Scan for the cell matching the given text and deliver its [x, y] coordinate at center. 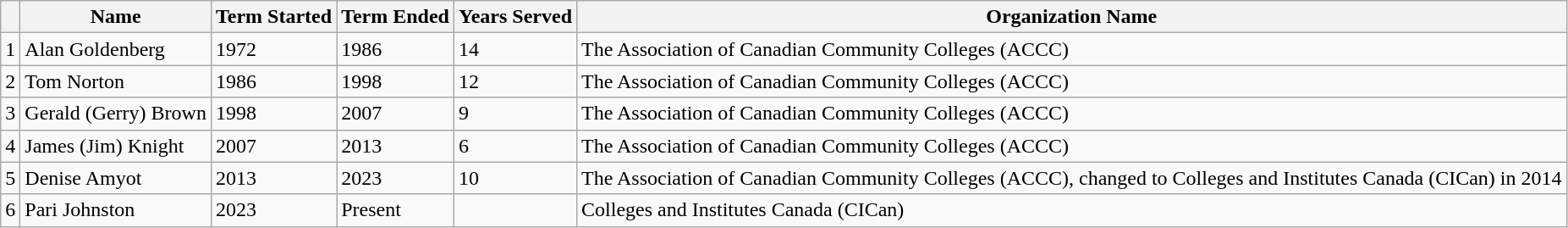
Years Served [514, 17]
Term Ended [396, 17]
3 [10, 114]
Colleges and Institutes Canada (CICan) [1072, 210]
1 [10, 49]
14 [514, 49]
9 [514, 114]
1972 [273, 49]
2 [10, 81]
Alan Goldenberg [116, 49]
Denise Amyot [116, 178]
Name [116, 17]
Term Started [273, 17]
James (Jim) Knight [116, 146]
Gerald (Gerry) Brown [116, 114]
12 [514, 81]
Present [396, 210]
The Association of Canadian Community Colleges (ACCC), changed to Colleges and Institutes Canada (CICan) in 2014 [1072, 178]
5 [10, 178]
Tom Norton [116, 81]
Organization Name [1072, 17]
Pari Johnston [116, 210]
10 [514, 178]
4 [10, 146]
